For the text-containing cell, return its midpoint in [X, Y] coordinate format. 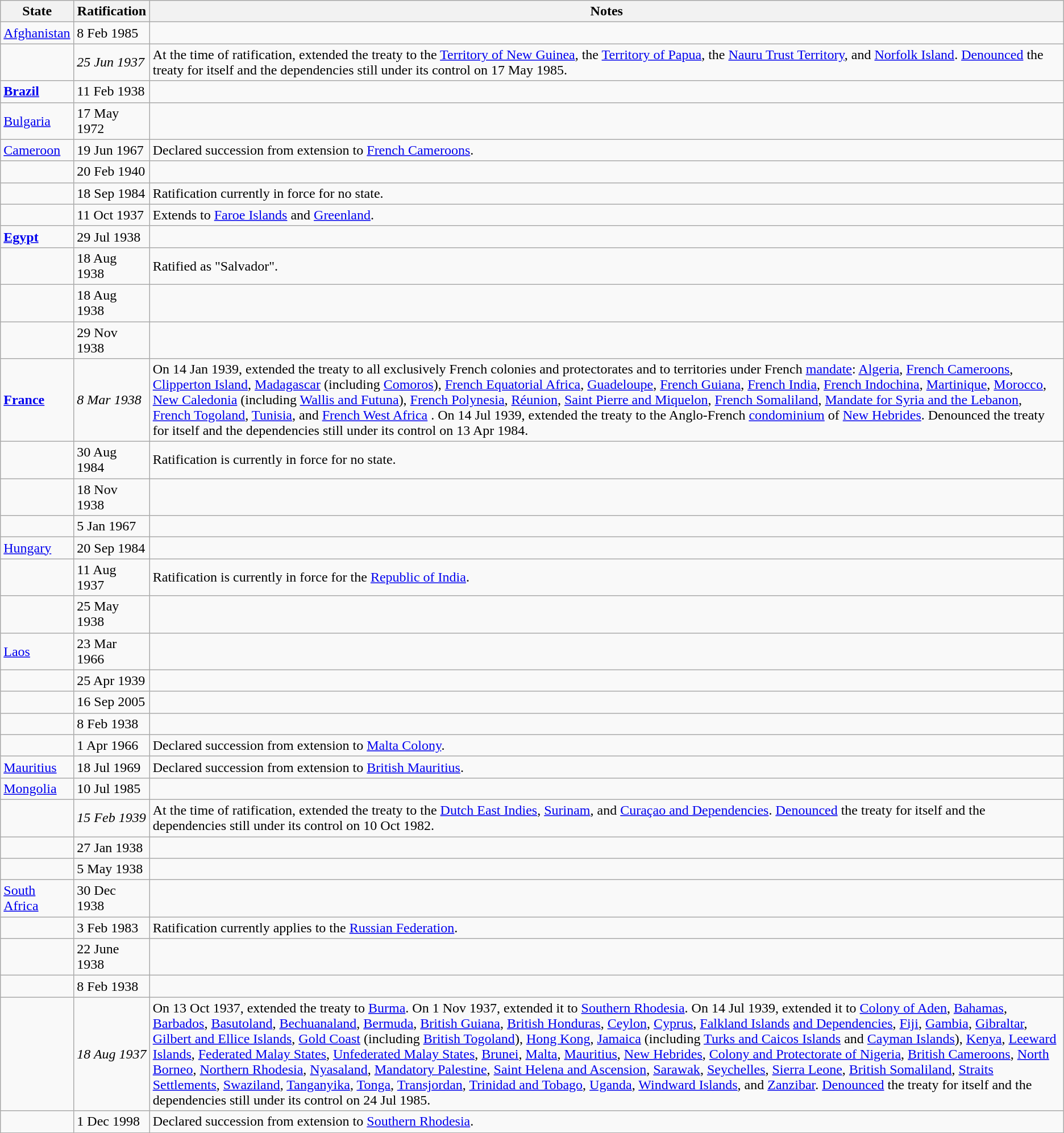
Notes [606, 11]
Brazil [38, 92]
30 Dec 1938 [111, 898]
15 Feb 1939 [111, 817]
South Africa [38, 898]
1 Apr 1966 [111, 745]
Ratified as "Salvador". [606, 266]
29 Jul 1938 [111, 236]
Afghanistan [38, 33]
22 June 1938 [111, 957]
18 Jul 1969 [111, 767]
Ratification is currently in force for no state. [606, 460]
11 Aug 1937 [111, 578]
19 Jun 1967 [111, 150]
8 Feb 1985 [111, 33]
11 Oct 1937 [111, 215]
25 May 1938 [111, 614]
16 Sep 2005 [111, 702]
Ratification currently applies to the Russian Federation. [606, 928]
27 Jan 1938 [111, 848]
5 May 1938 [111, 869]
23 Mar 1966 [111, 651]
State [38, 11]
France [38, 400]
18 Aug 1937 [111, 1054]
Declared succession from extension to British Mauritius. [606, 767]
Mauritius [38, 767]
Declared succession from extension to Southern Rhodesia. [606, 1122]
Egypt [38, 236]
25 Jun 1937 [111, 63]
20 Feb 1940 [111, 172]
11 Feb 1938 [111, 92]
20 Sep 1984 [111, 548]
Declared succession from extension to French Cameroons. [606, 150]
8 Mar 1938 [111, 400]
18 Sep 1984 [111, 193]
Ratification [111, 11]
Hungary [38, 548]
3 Feb 1983 [111, 928]
18 Nov 1938 [111, 497]
Cameroon [38, 150]
Mongolia [38, 788]
Bulgaria [38, 121]
25 Apr 1939 [111, 680]
Laos [38, 651]
5 Jan 1967 [111, 526]
10 Jul 1985 [111, 788]
Ratification currently in force for no state. [606, 193]
Ratification is currently in force for the Republic of India. [606, 578]
29 Nov 1938 [111, 340]
17 May 1972 [111, 121]
1 Dec 1998 [111, 1122]
Declared succession from extension to Malta Colony. [606, 745]
30 Aug 1984 [111, 460]
Extends to Faroe Islands and Greenland. [606, 215]
